Search for the cell housing the specified text and yield its (x, y) center coordinate. 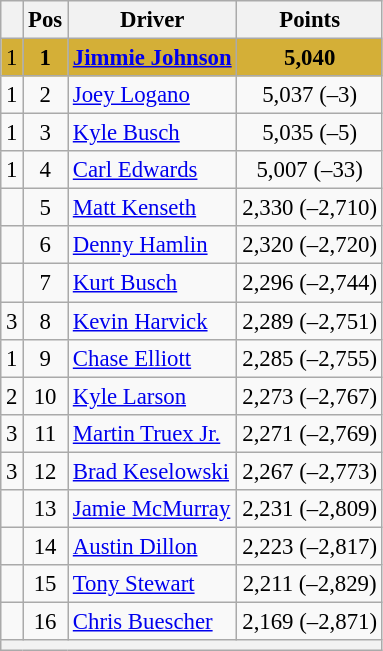
15 (46, 584)
2,211 (–2,829) (310, 584)
5,007 (–33) (310, 170)
Joey Logano (152, 95)
Driver (152, 20)
Jamie McMurray (152, 509)
2,169 (–2,871) (310, 621)
2,223 (–2,817) (310, 546)
2,273 (–2,767) (310, 396)
2,267 (–2,773) (310, 471)
9 (46, 358)
Kurt Busch (152, 283)
13 (46, 509)
Brad Keselowski (152, 471)
Carl Edwards (152, 170)
Jimmie Johnson (152, 58)
5,040 (310, 58)
12 (46, 471)
2,285 (–2,755) (310, 358)
6 (46, 245)
5,037 (–3) (310, 95)
10 (46, 396)
Pos (46, 20)
5,035 (–5) (310, 133)
Austin Dillon (152, 546)
Points (310, 20)
14 (46, 546)
8 (46, 321)
5 (46, 208)
Denny Hamlin (152, 245)
2,271 (–2,769) (310, 433)
Kevin Harvick (152, 321)
Martin Truex Jr. (152, 433)
4 (46, 170)
2,296 (–2,744) (310, 283)
16 (46, 621)
7 (46, 283)
Kyle Larson (152, 396)
2,289 (–2,751) (310, 321)
Matt Kenseth (152, 208)
2,231 (–2,809) (310, 509)
2,320 (–2,720) (310, 245)
Kyle Busch (152, 133)
11 (46, 433)
Chase Elliott (152, 358)
Chris Buescher (152, 621)
Tony Stewart (152, 584)
2,330 (–2,710) (310, 208)
